Extract the (X, Y) coordinate from the center of the cell holding the provided text.  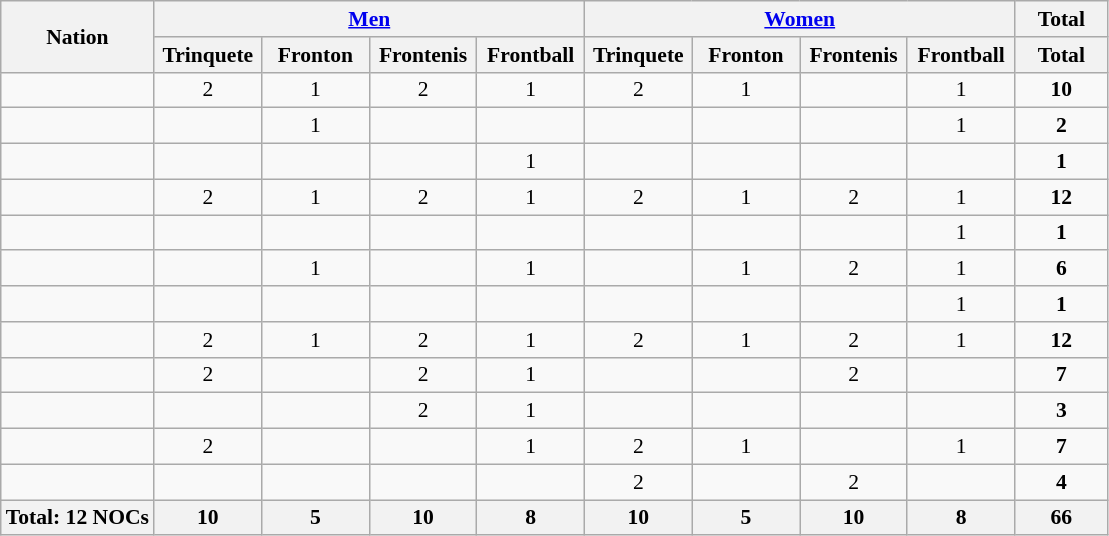
Women (800, 19)
3 (1062, 411)
66 (1062, 518)
6 (1062, 269)
Men (369, 19)
Total: 12 NOCs (78, 518)
Nation (78, 36)
4 (1062, 482)
